Locate the cell with the specified text and output its [X, Y] center coordinate. 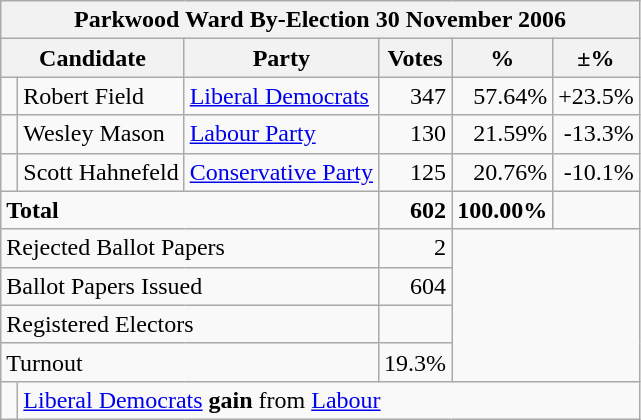
604 [416, 286]
±% [596, 58]
Ballot Papers Issued [190, 286]
Liberal Democrats [281, 96]
Registered Electors [190, 324]
130 [416, 134]
21.59% [502, 134]
347 [416, 96]
-10.1% [596, 172]
% [502, 58]
Conservative Party [281, 172]
Robert Field [101, 96]
Parkwood Ward By-Election 30 November 2006 [320, 20]
Total [190, 210]
Rejected Ballot Papers [190, 248]
125 [416, 172]
20.76% [502, 172]
2 [416, 248]
Votes [416, 58]
602 [416, 210]
Party [281, 58]
19.3% [416, 362]
-13.3% [596, 134]
Wesley Mason [101, 134]
Candidate [92, 58]
Turnout [190, 362]
Scott Hahnefeld [101, 172]
+23.5% [596, 96]
100.00% [502, 210]
Liberal Democrats gain from Labour [328, 400]
Labour Party [281, 134]
57.64% [502, 96]
